Capture the cell that displays the provided text and extract its (x, y) central coordinate. 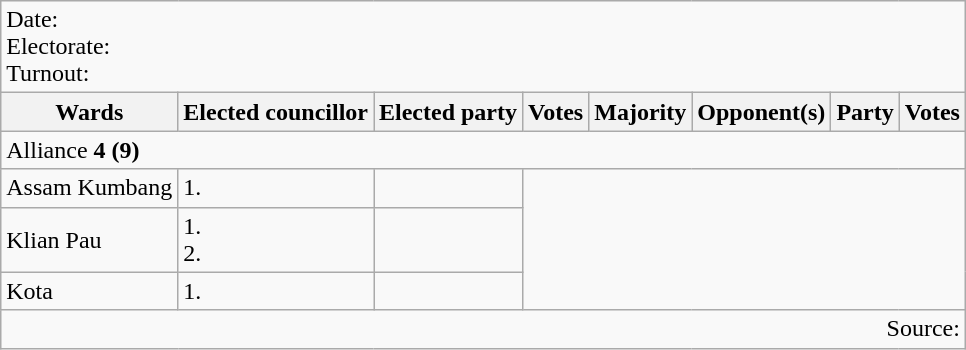
Assam Kumbang (90, 188)
Elected party (448, 112)
Opponent(s) (762, 112)
Elected councillor (276, 112)
Kota (90, 291)
Majority (640, 112)
Wards (90, 112)
Party (865, 112)
Source: (484, 329)
Klian Pau (90, 240)
Date: Electorate: Turnout: (484, 47)
Alliance 4 (9) (484, 150)
1.2. (276, 240)
